From the cell containing the given text, extract its center point as (x, y) coordinate. 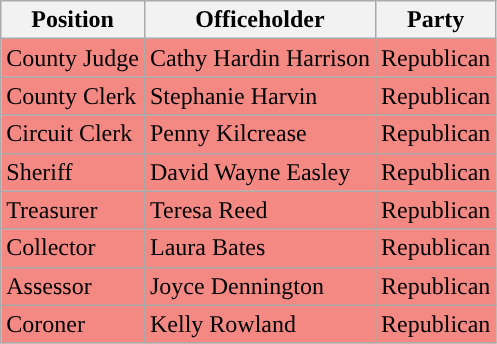
Collector (73, 248)
David Wayne Easley (260, 172)
Assessor (73, 286)
Treasurer (73, 210)
Stephanie Harvin (260, 96)
Position (73, 20)
Laura Bates (260, 248)
Kelly Rowland (260, 324)
Officeholder (260, 20)
Party (436, 20)
Penny Kilcrease (260, 134)
County Judge (73, 58)
Joyce Dennington (260, 286)
Coroner (73, 324)
Circuit Clerk (73, 134)
County Clerk (73, 96)
Cathy Hardin Harrison (260, 58)
Teresa Reed (260, 210)
Sheriff (73, 172)
